Provide the (X, Y) coordinate of the cell's center where the given text is located.  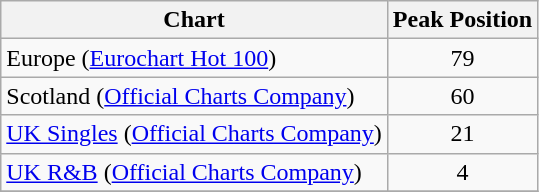
60 (462, 96)
UK Singles (Official Charts Company) (194, 134)
21 (462, 134)
UK R&B (Official Charts Company) (194, 172)
79 (462, 58)
Scotland (Official Charts Company) (194, 96)
Europe (Eurochart Hot 100) (194, 58)
Chart (194, 20)
Peak Position (462, 20)
4 (462, 172)
